Return (X, Y) of the center of cell containing provided text 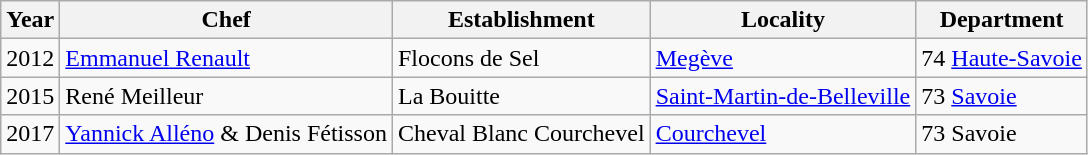
Courchevel (783, 134)
Cheval Blanc Courchevel (521, 134)
Locality (783, 20)
74 Haute-Savoie (1002, 58)
2015 (30, 96)
Yannick Alléno & Denis Fétisson (226, 134)
2012 (30, 58)
La Bouitte (521, 96)
Establishment (521, 20)
Flocons de Sel (521, 58)
Year (30, 20)
Emmanuel Renault (226, 58)
Department (1002, 20)
2017 (30, 134)
Saint-Martin-de-Belleville (783, 96)
René Meilleur (226, 96)
Megève (783, 58)
Chef (226, 20)
